Determine the [x, y] coordinate at the center of the cell enclosing the given text.  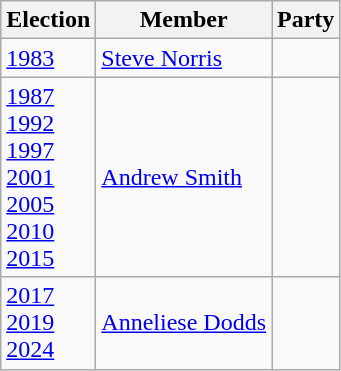
Andrew Smith [184, 177]
201720192024 [48, 323]
Election [48, 20]
Steve Norris [184, 58]
1983 [48, 58]
Member [184, 20]
1987199219972001200520102015 [48, 177]
Anneliese Dodds [184, 323]
Party [306, 20]
